Scan for the cell matching the given text and deliver its (x, y) coordinate at center. 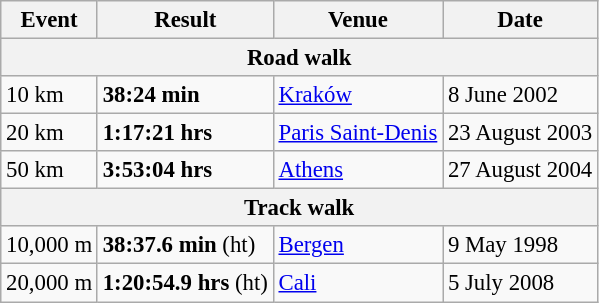
Track walk (300, 208)
20 km (50, 133)
38:24 min (185, 95)
10 km (50, 95)
Cali (358, 283)
Bergen (358, 245)
10,000 m (50, 245)
Paris Saint-Denis (358, 133)
20,000 m (50, 283)
9 May 1998 (520, 245)
8 June 2002 (520, 95)
Road walk (300, 58)
23 August 2003 (520, 133)
50 km (50, 170)
Event (50, 20)
3:53:04 hrs (185, 170)
Athens (358, 170)
Kraków (358, 95)
Result (185, 20)
Date (520, 20)
1:20:54.9 hrs (ht) (185, 283)
27 August 2004 (520, 170)
Venue (358, 20)
38:37.6 min (ht) (185, 245)
5 July 2008 (520, 283)
1:17:21 hrs (185, 133)
